From the cell containing the given text, extract its center point as (x, y) coordinate. 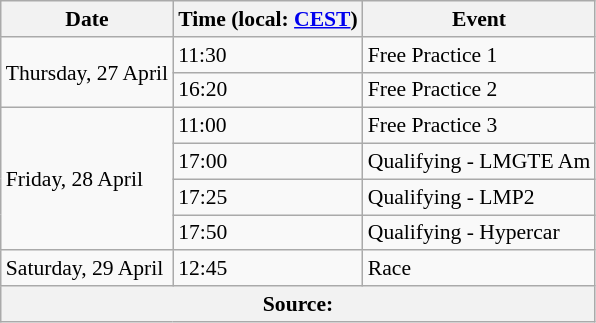
Date (87, 19)
Source: (298, 304)
16:20 (268, 90)
17:00 (268, 162)
Free Practice 1 (480, 55)
Thursday, 27 April (87, 72)
Friday, 28 April (87, 179)
Free Practice 3 (480, 126)
Event (480, 19)
11:00 (268, 126)
Qualifying - LMP2 (480, 197)
12:45 (268, 269)
17:50 (268, 233)
11:30 (268, 55)
Free Practice 2 (480, 90)
Time (local: CEST) (268, 19)
Qualifying - LMGTE Am (480, 162)
Saturday, 29 April (87, 269)
Qualifying - Hypercar (480, 233)
17:25 (268, 197)
Race (480, 269)
